Find where the given text appears and provide that cell's center as (x, y) coordinate. 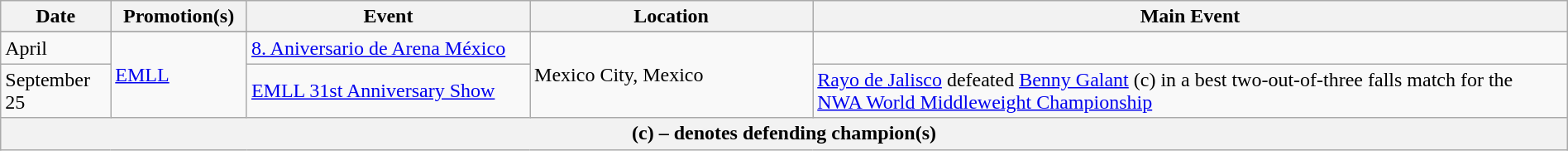
Main Event (1191, 17)
Mexico City, Mexico (672, 75)
April (56, 48)
EMLL 31st Anniversary Show (388, 91)
September 25 (56, 91)
Promotion(s) (179, 17)
Event (388, 17)
Location (672, 17)
Rayo de Jalisco defeated Benny Galant (c) in a best two-out-of-three falls match for the NWA World Middleweight Championship (1191, 91)
EMLL (179, 75)
(c) – denotes defending champion(s) (784, 134)
Date (56, 17)
8. Aniversario de Arena México (388, 48)
